Capture the cell that displays the provided text and extract its (x, y) central coordinate. 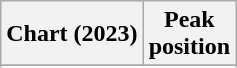
Peakposition (189, 34)
Chart (2023) (72, 34)
